Find where the given text appears and provide that cell's center as (x, y) coordinate. 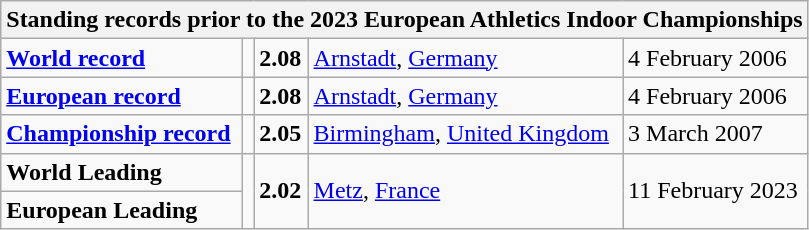
2.05 (281, 134)
3 March 2007 (716, 134)
2.02 (281, 191)
11 February 2023 (716, 191)
World Leading (122, 172)
Championship record (122, 134)
European Leading (122, 210)
European record (122, 96)
Birmingham, United Kingdom (465, 134)
Metz, France (465, 191)
World record (122, 58)
Standing records prior to the 2023 European Athletics Indoor Championships (404, 20)
